From the cell containing the given text, extract its center point as (X, Y) coordinate. 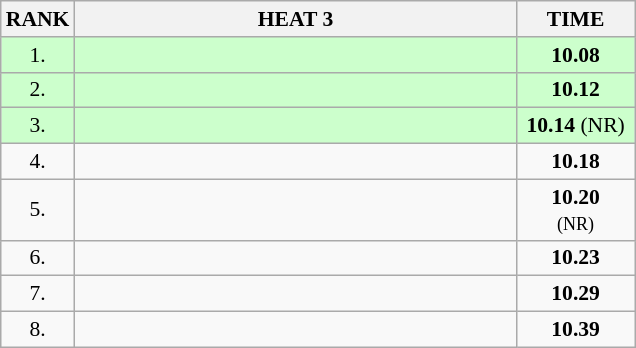
10.39 (576, 330)
1. (38, 55)
3. (38, 126)
4. (38, 162)
10.23 (576, 258)
10.20 (NR) (576, 210)
10.18 (576, 162)
6. (38, 258)
10.29 (576, 294)
5. (38, 210)
10.12 (576, 90)
10.08 (576, 55)
2. (38, 90)
RANK (38, 19)
TIME (576, 19)
HEAT 3 (295, 19)
10.14 (NR) (576, 126)
7. (38, 294)
8. (38, 330)
